Locate the cell with the specified text and output its [x, y] center coordinate. 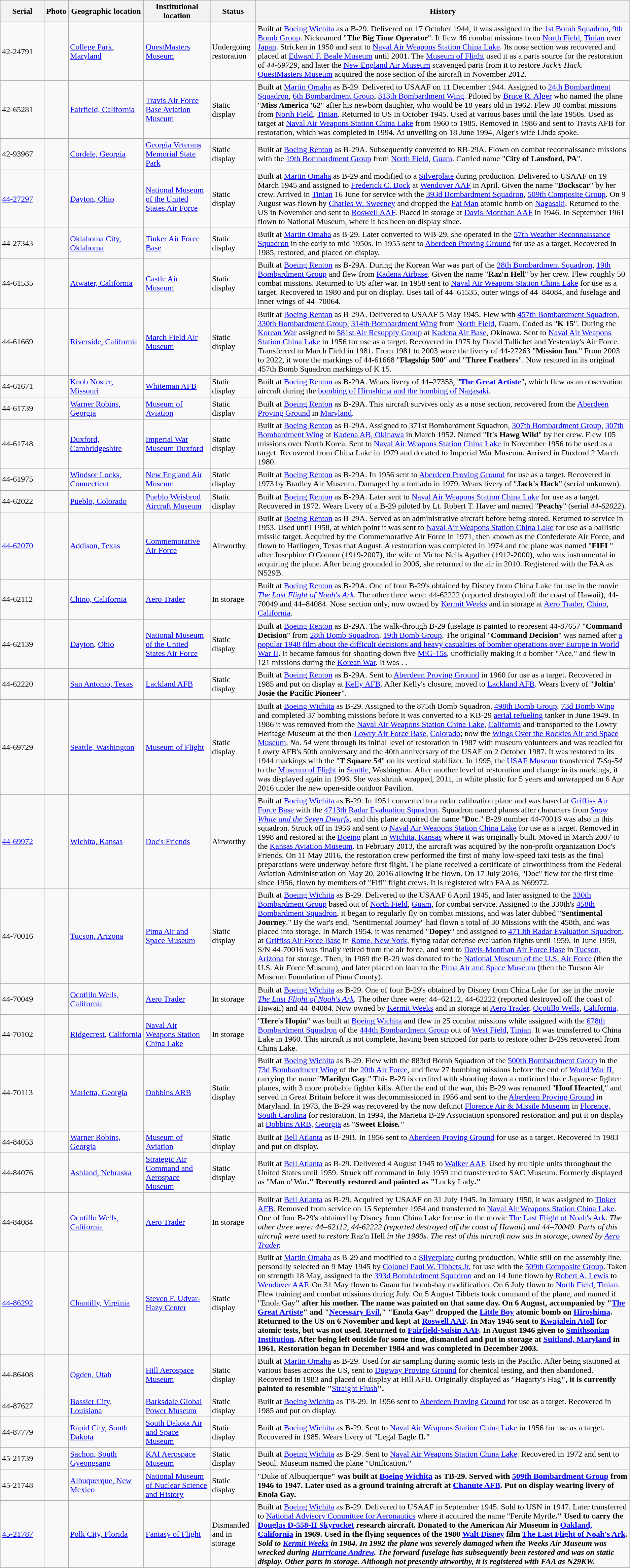
44-70016 [22, 936]
Wichita, Kansas [106, 841]
Sachon, South Gyeongsang [106, 1459]
Travis Air Force Base Aviation Museum [177, 110]
Bossier City, Louisiana [106, 1405]
Rapid City, South Dakota [106, 1432]
Undergoing restoration [233, 51]
Steven F. Udvar-Hazy Center [177, 1303]
44-86292 [22, 1303]
National Museum of Nuclear Science and History [177, 1485]
Museum of Flight [177, 747]
Chantilly, Virginia [106, 1303]
Windsor Locks, Connecticut [106, 479]
44-62070 [22, 546]
Lackland AFB [177, 684]
Cordele, Georgia [106, 154]
Fairfield, California [106, 110]
Dobbins ARB [177, 1092]
44-62022 [22, 501]
44-61535 [22, 283]
Built at Boeing Renton as B-29A. This aircraft survives only as a nose section, recovered from the Aberdeen Proving Ground in Maryland. [443, 408]
45-21739 [22, 1459]
Duxford, Cambridgeshire [106, 444]
44-27297 [22, 199]
44-62112 [22, 600]
QuestMasters Museum [177, 51]
Knob Noster, Missouri [106, 386]
Riverside, California [106, 342]
44-70102 [22, 1035]
Commemorative Air Force [177, 546]
44-70049 [22, 999]
Built at Bell Atlanta as B-29B. In 1956 sent to Aberdeen Proving Ground for use as a target. Recovered in 1983 and put on display. [443, 1142]
45-21748 [22, 1485]
Dismantled and in storage [233, 1534]
44-87779 [22, 1432]
Barksdale Global Power Museum [177, 1405]
Castle Air Museum [177, 283]
Polk City, Florida [106, 1534]
Tucson, Arizona [106, 936]
Atwater, California [106, 283]
44-84053 [22, 1142]
44-61669 [22, 342]
44-61671 [22, 386]
44-69729 [22, 747]
Chino, California [106, 600]
Pima Air and Space Museum [177, 936]
42-65281 [22, 110]
Institutional location [177, 11]
Geographic location [106, 11]
San Antonio, Texas [106, 684]
Hill Aerospace Museum [177, 1374]
New England Air Museum [177, 479]
44-84076 [22, 1173]
History [443, 11]
44-86408 [22, 1374]
42-24791 [22, 51]
South Dakota Air and Space Museum [177, 1432]
Ridgecrest, California [106, 1035]
Pueblo, Colorado [106, 501]
44-62139 [22, 644]
Tinker Air Force Base [177, 243]
44-84084 [22, 1222]
KAI Aerospace Museum [177, 1459]
44-61739 [22, 408]
44-27343 [22, 243]
Albuquerque, New Mexico [106, 1485]
Naval Air Weapons Station China Lake [177, 1035]
Photo [57, 11]
Imperial War Museum Duxford [177, 444]
Seattle, Washington [106, 747]
44-69972 [22, 841]
Addison, Texas [106, 546]
Serial [22, 11]
Status [233, 11]
Doc's Friends [177, 841]
44-70113 [22, 1092]
44-62220 [22, 684]
Fantasy of Flight [177, 1534]
Pueblo Weisbrod Aircraft Museum [177, 501]
44-87627 [22, 1405]
Ashland, Nebraska [106, 1173]
Ogden, Utah [106, 1374]
Georgia Veterans Memorial State Park [177, 154]
Strategic Air Command and Aerospace Museum [177, 1173]
Whiteman AFB [177, 386]
Built at Boeing Wichita as TB-29. In 1956 sent to Aberdeen Proving Ground for use as a target. Recovered in 1985 and put on display. [443, 1405]
College Park, Maryland [106, 51]
44-61975 [22, 479]
44-61748 [22, 444]
42-93967 [22, 154]
March Field Air Museum [177, 342]
45-21787 [22, 1534]
Oklahoma City, Oklahoma [106, 243]
Marietta, Georgia [106, 1092]
